From the cell containing the given text, extract its center point as (X, Y) coordinate. 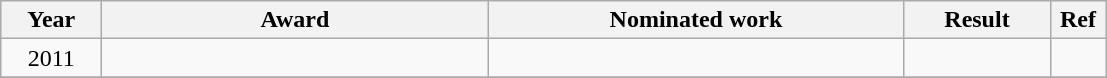
Year (52, 20)
Award (295, 20)
Result (977, 20)
Nominated work (696, 20)
Ref (1078, 20)
2011 (52, 58)
